Search for the cell housing the specified text and yield its [X, Y] center coordinate. 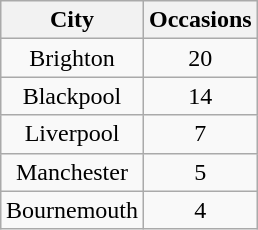
Brighton [72, 58]
5 [201, 172]
20 [201, 58]
14 [201, 96]
4 [201, 210]
Bournemouth [72, 210]
Blackpool [72, 96]
City [72, 20]
7 [201, 134]
Occasions [201, 20]
Manchester [72, 172]
Liverpool [72, 134]
